Detect which cell encompasses the target text, then output its [x, y] center coordinate. 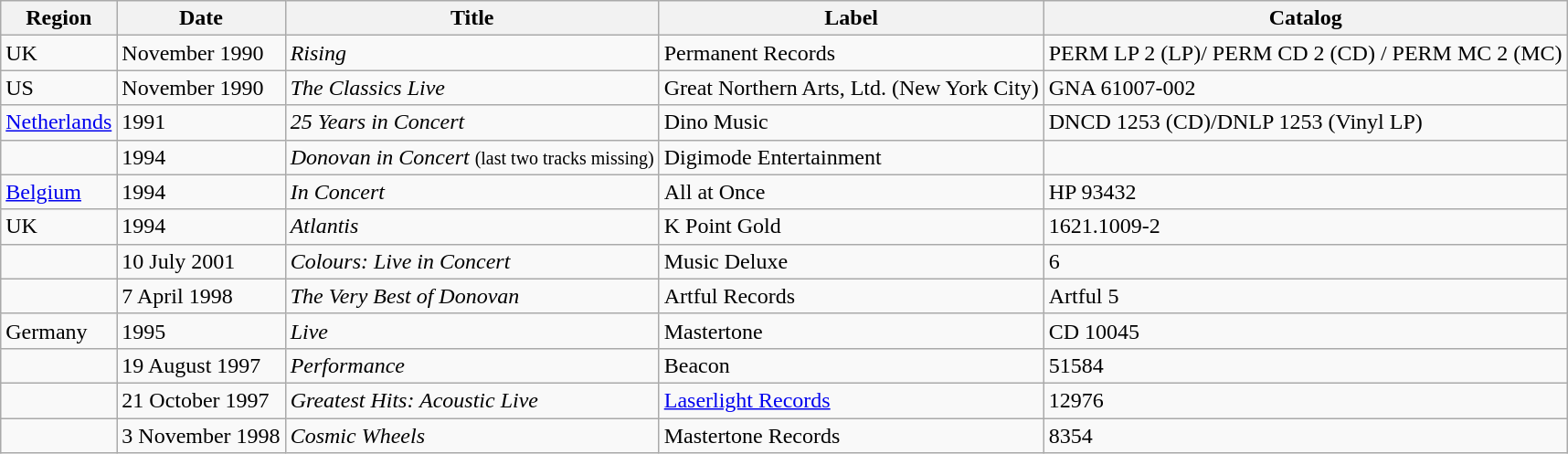
8354 [1305, 436]
Beacon [852, 365]
GNA 61007-002 [1305, 88]
HP 93432 [1305, 192]
K Point Gold [852, 227]
Live [471, 331]
Artful Records [852, 296]
Cosmic Wheels [471, 436]
Catalog [1305, 18]
21 October 1997 [201, 400]
US [58, 88]
Donovan in Concert (last two tracks missing) [471, 157]
19 August 1997 [201, 365]
Atlantis [471, 227]
Rising [471, 53]
DNCD 1253 (CD)/DNLP 1253 (Vinyl LP) [1305, 122]
10 July 2001 [201, 261]
Mastertone Records [852, 436]
Label [852, 18]
1991 [201, 122]
The Classics Live [471, 88]
Colours: Live in Concert [471, 261]
Great Northern Arts, Ltd. (New York City) [852, 88]
Mastertone [852, 331]
Music Deluxe [852, 261]
CD 10045 [1305, 331]
The Very Best of Donovan [471, 296]
Germany [58, 331]
Title [471, 18]
Permanent Records [852, 53]
All at Once [852, 192]
Performance [471, 365]
Netherlands [58, 122]
3 November 1998 [201, 436]
1995 [201, 331]
Digimode Entertainment [852, 157]
In Concert [471, 192]
12976 [1305, 400]
7 April 1998 [201, 296]
Laserlight Records [852, 400]
Belgium [58, 192]
6 [1305, 261]
1621.1009-2 [1305, 227]
25 Years in Concert [471, 122]
Date [201, 18]
Dino Music [852, 122]
Region [58, 18]
PERM LP 2 (LP)/ PERM CD 2 (CD) / PERM MC 2 (MC) [1305, 53]
Artful 5 [1305, 296]
51584 [1305, 365]
Greatest Hits: Acoustic Live [471, 400]
